From the cell containing the given text, extract its center point as (x, y) coordinate. 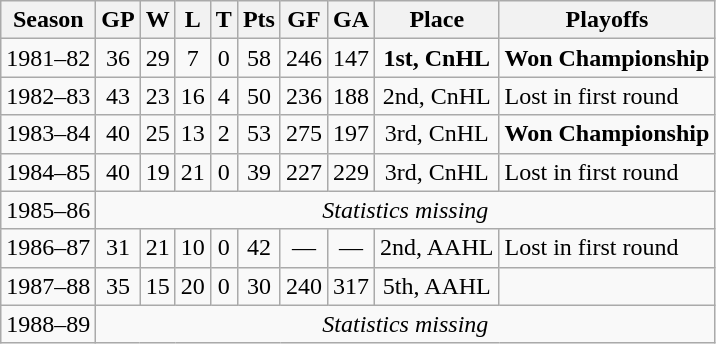
1982–83 (48, 96)
30 (258, 286)
GF (304, 20)
147 (352, 58)
246 (304, 58)
197 (352, 134)
1988–89 (48, 324)
2nd, CnHL (437, 96)
15 (158, 286)
16 (192, 96)
2nd, AAHL (437, 248)
50 (258, 96)
1983–84 (48, 134)
5th, AAHL (437, 286)
Playoffs (607, 20)
10 (192, 248)
25 (158, 134)
7 (192, 58)
1984–85 (48, 172)
23 (158, 96)
31 (118, 248)
GP (118, 20)
36 (118, 58)
T (224, 20)
58 (258, 58)
35 (118, 286)
53 (258, 134)
13 (192, 134)
W (158, 20)
43 (118, 96)
L (192, 20)
1987–88 (48, 286)
2 (224, 134)
42 (258, 248)
GA (352, 20)
227 (304, 172)
275 (304, 134)
19 (158, 172)
4 (224, 96)
317 (352, 286)
1st, CnHL (437, 58)
229 (352, 172)
Season (48, 20)
1981–82 (48, 58)
1986–87 (48, 248)
29 (158, 58)
39 (258, 172)
Pts (258, 20)
236 (304, 96)
Place (437, 20)
188 (352, 96)
20 (192, 286)
240 (304, 286)
1985–86 (48, 210)
